Search for the cell housing the specified text and yield its (x, y) center coordinate. 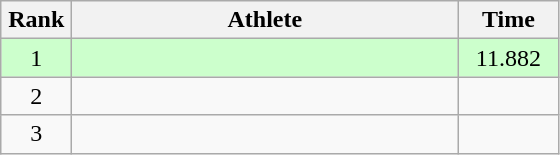
Time (508, 20)
Athlete (265, 20)
11.882 (508, 58)
Rank (36, 20)
2 (36, 96)
3 (36, 134)
1 (36, 58)
